Detect which cell encompasses the target text, then output its [X, Y] center coordinate. 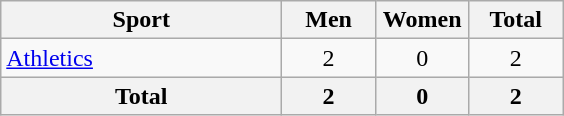
Men [329, 20]
Women [422, 20]
Athletics [142, 58]
Sport [142, 20]
